Search for the cell housing the specified text and yield its (x, y) center coordinate. 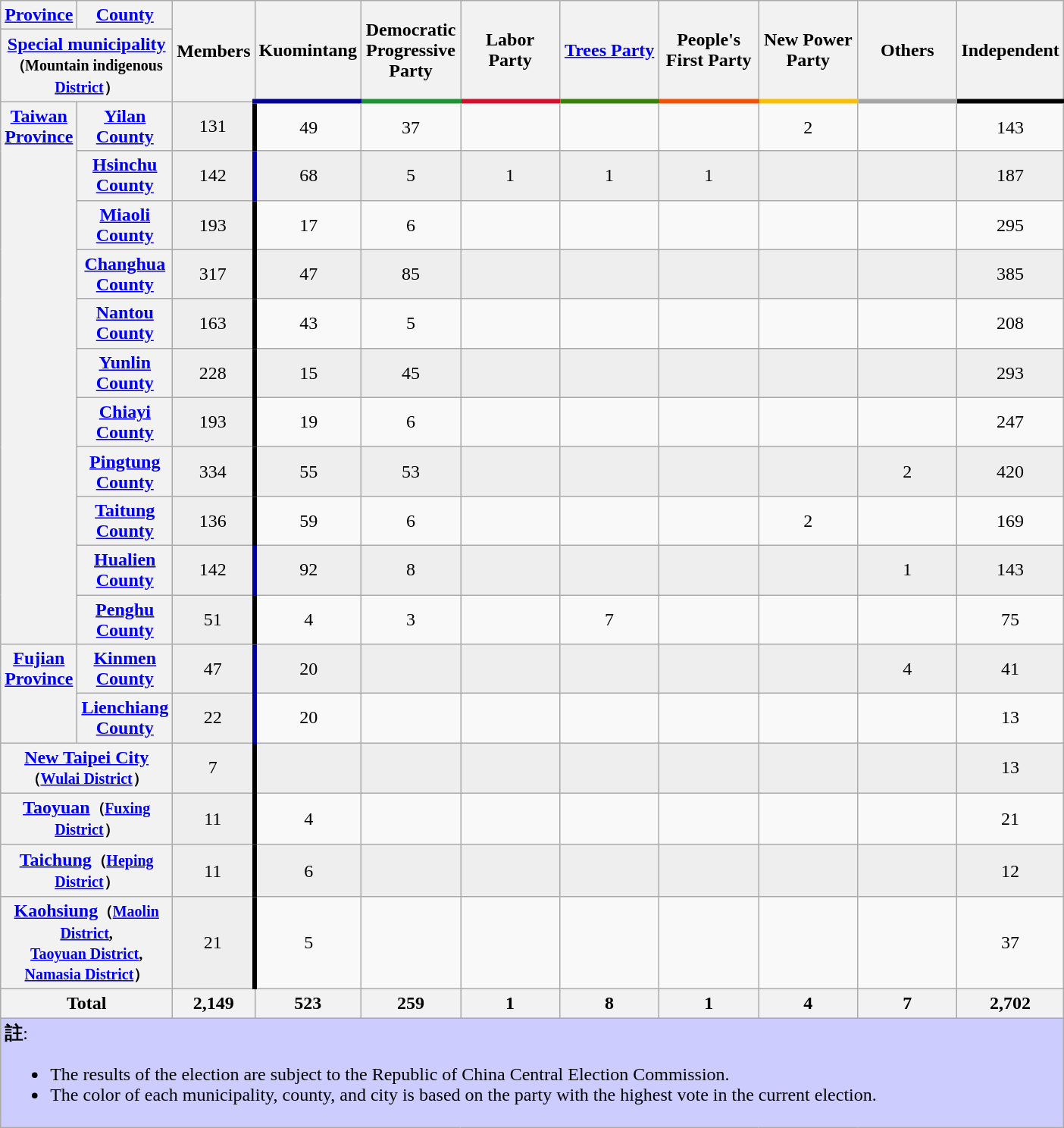
2,149 (214, 1003)
17 (308, 224)
Trees Party (609, 52)
12 (1011, 870)
41 (1011, 669)
163 (214, 323)
523 (308, 1003)
131 (214, 126)
Labor Party (511, 52)
19 (308, 421)
317 (214, 274)
Democratic Progressive Party (411, 52)
Changhua County (125, 274)
15 (308, 373)
259 (411, 1003)
420 (1011, 472)
334 (214, 472)
Yilan County (125, 126)
Nantou County (125, 323)
Taoyuan（Fuxing District） (86, 819)
53 (411, 472)
55 (308, 472)
295 (1011, 224)
Taiwan Province (39, 373)
85 (411, 274)
New Power Party (808, 52)
Pingtung County (125, 472)
385 (1011, 274)
45 (411, 373)
51 (214, 619)
Total (86, 1003)
187 (1011, 176)
Kinmen County (125, 669)
3 (411, 619)
2,702 (1011, 1003)
Fujian Province (39, 694)
22 (214, 719)
Hsinchu County (125, 176)
208 (1011, 323)
Independent (1011, 52)
Taichung（Heping District） (86, 870)
247 (1011, 421)
Others (908, 52)
People's First Party (709, 52)
Chiayi County (125, 421)
County (125, 15)
68 (308, 176)
Yunlin County (125, 373)
Taitung County (125, 520)
49 (308, 126)
169 (1011, 520)
75 (1011, 619)
92 (308, 570)
Special municipality（Mountain indigenous District） (86, 65)
Province (39, 15)
43 (308, 323)
Lienchiang County (125, 719)
293 (1011, 373)
Kaohsiung（Maolin District,Taoyuan District, Namasia District） (86, 942)
Kuomintang (308, 52)
59 (308, 520)
Miaoli County (125, 224)
136 (214, 520)
Hualien County (125, 570)
Members (214, 52)
New Taipei City（Wulai District） (86, 769)
228 (214, 373)
Penghu County (125, 619)
